From the cell containing the given text, extract its center point as (x, y) coordinate. 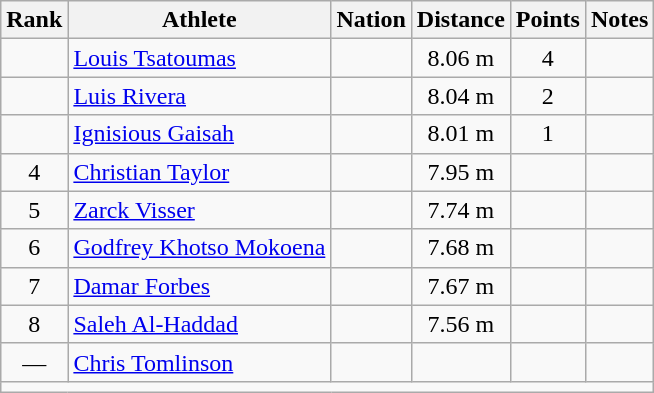
8 (34, 324)
Godfrey Khotso Mokoena (200, 248)
Ignisious Gaisah (200, 134)
7.74 m (460, 210)
Chris Tomlinson (200, 362)
Damar Forbes (200, 286)
Rank (34, 20)
2 (548, 96)
Notes (619, 20)
7 (34, 286)
Distance (460, 20)
7.56 m (460, 324)
7.67 m (460, 286)
6 (34, 248)
Points (548, 20)
Nation (371, 20)
Christian Taylor (200, 172)
Athlete (200, 20)
8.04 m (460, 96)
— (34, 362)
Luis Rivera (200, 96)
8.06 m (460, 58)
7.95 m (460, 172)
Zarck Visser (200, 210)
Louis Tsatoumas (200, 58)
7.68 m (460, 248)
1 (548, 134)
Saleh Al-Haddad (200, 324)
8.01 m (460, 134)
5 (34, 210)
